Search for the cell housing the specified text and yield its (x, y) center coordinate. 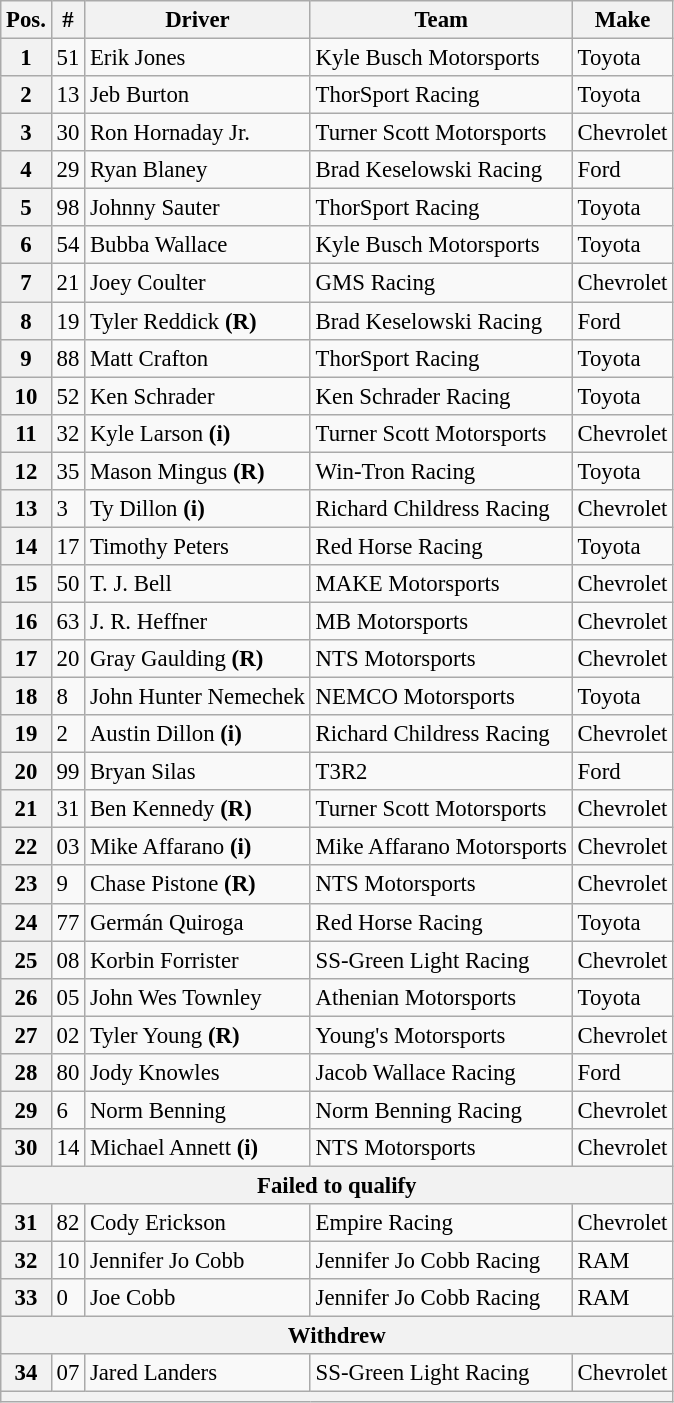
27 (26, 1035)
Matt Crafton (198, 358)
99 (68, 772)
Tyler Reddick (R) (198, 321)
MAKE Motorsports (441, 584)
Erik Jones (198, 58)
Ken Schrader (198, 396)
16 (26, 621)
Jennifer Jo Cobb (198, 1261)
Pos. (26, 20)
Cody Erickson (198, 1223)
5 (26, 208)
98 (68, 208)
Norm Benning Racing (441, 1110)
1 (26, 58)
NEMCO Motorsports (441, 697)
Ron Hornaday Jr. (198, 133)
7 (26, 283)
MB Motorsports (441, 621)
Kyle Larson (i) (198, 433)
15 (26, 584)
Mason Mingus (R) (198, 471)
11 (26, 433)
28 (26, 1073)
54 (68, 245)
08 (68, 960)
Korbin Forrister (198, 960)
John Hunter Nemechek (198, 697)
Jared Landers (198, 1373)
24 (26, 922)
Ben Kennedy (R) (198, 809)
Failed to qualify (337, 1185)
Austin Dillon (i) (198, 734)
J. R. Heffner (198, 621)
Driver (198, 20)
Chase Pistone (R) (198, 885)
80 (68, 1073)
Ken Schrader Racing (441, 396)
4 (26, 170)
# (68, 20)
Jacob Wallace Racing (441, 1073)
John Wes Townley (198, 997)
GMS Racing (441, 283)
35 (68, 471)
52 (68, 396)
0 (68, 1298)
82 (68, 1223)
12 (26, 471)
18 (26, 697)
77 (68, 922)
Ty Dillon (i) (198, 509)
Team (441, 20)
26 (26, 997)
Empire Racing (441, 1223)
63 (68, 621)
88 (68, 358)
Bubba Wallace (198, 245)
34 (26, 1373)
03 (68, 847)
25 (26, 960)
51 (68, 58)
Withdrew (337, 1336)
02 (68, 1035)
23 (26, 885)
07 (68, 1373)
Timothy Peters (198, 546)
Germán Quiroga (198, 922)
Johnny Sauter (198, 208)
Tyler Young (R) (198, 1035)
Young's Motorsports (441, 1035)
33 (26, 1298)
Mike Affarano (i) (198, 847)
22 (26, 847)
Mike Affarano Motorsports (441, 847)
Norm Benning (198, 1110)
Ryan Blaney (198, 170)
50 (68, 584)
Joe Cobb (198, 1298)
Jeb Burton (198, 95)
Win-Tron Racing (441, 471)
Athenian Motorsports (441, 997)
Joey Coulter (198, 283)
Jody Knowles (198, 1073)
T3R2 (441, 772)
Bryan Silas (198, 772)
Michael Annett (i) (198, 1148)
Gray Gaulding (R) (198, 659)
T. J. Bell (198, 584)
Make (622, 20)
05 (68, 997)
